Search for the cell housing the specified text and yield its (x, y) center coordinate. 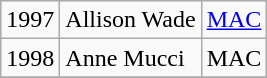
Anne Mucci (130, 58)
1998 (30, 58)
1997 (30, 20)
Allison Wade (130, 20)
